Search for the cell housing the specified text and yield its [X, Y] center coordinate. 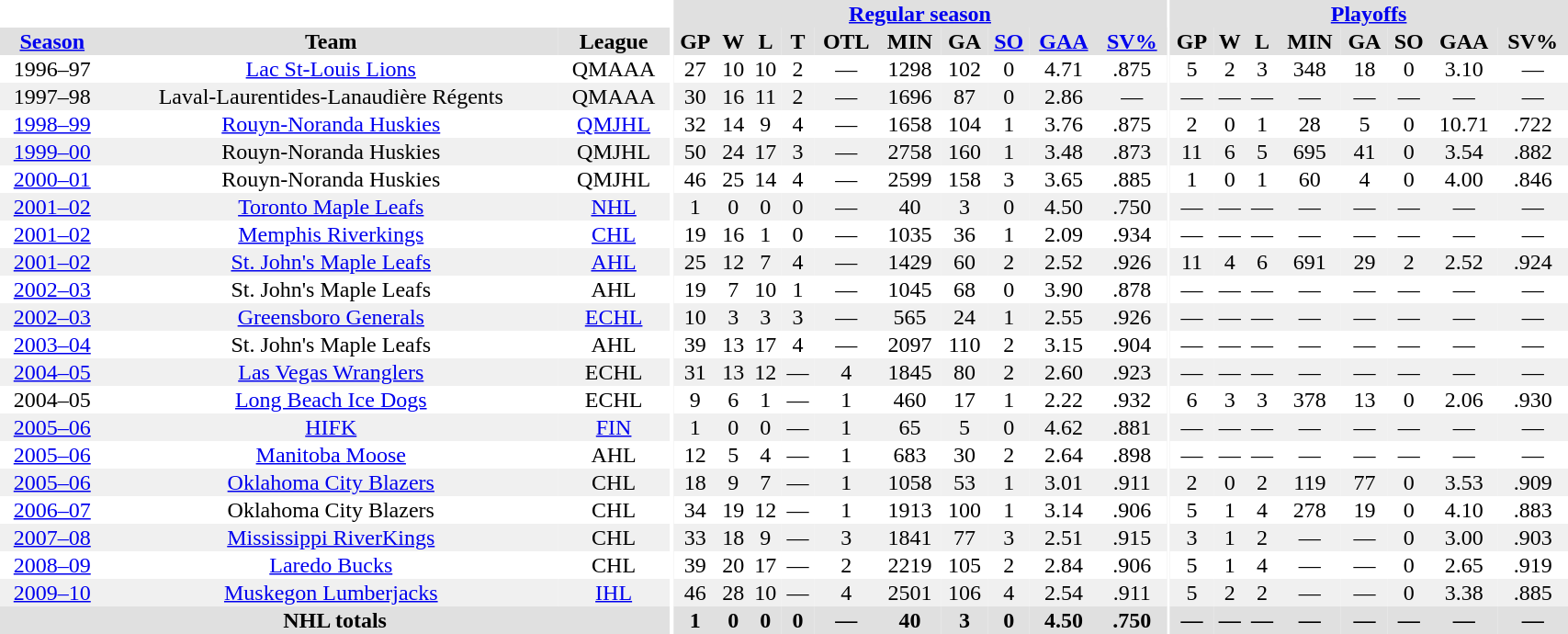
Regular season [920, 14]
.873 [1132, 152]
2599 [909, 179]
65 [909, 427]
1998–99 [52, 124]
1997–98 [52, 96]
.903 [1532, 538]
OTL [846, 41]
32 [694, 124]
Mississippi RiverKings [331, 538]
2.55 [1064, 317]
Manitoba Moose [331, 455]
3.10 [1464, 69]
4.00 [1464, 179]
.878 [1132, 289]
104 [964, 124]
119 [1310, 482]
100 [964, 510]
1429 [909, 262]
FIN [614, 427]
IHL [614, 593]
Team [331, 41]
1058 [909, 482]
3.00 [1464, 538]
2000–01 [52, 179]
102 [964, 69]
10.71 [1464, 124]
T [797, 41]
Lac St-Louis Lions [331, 69]
.904 [1132, 345]
Las Vegas Wranglers [331, 372]
League [614, 41]
Laredo Bucks [331, 565]
Muskegon Lumberjacks [331, 593]
158 [964, 179]
565 [909, 317]
2.06 [1464, 400]
2219 [909, 565]
3.15 [1064, 345]
105 [964, 565]
3.48 [1064, 152]
.932 [1132, 400]
2007–08 [52, 538]
3.38 [1464, 593]
Laval-Laurentides-Lanaudière Régents [331, 96]
.915 [1132, 538]
Toronto Maple Leafs [331, 207]
34 [694, 510]
.882 [1532, 152]
80 [964, 372]
4.62 [1064, 427]
1913 [909, 510]
Long Beach Ice Dogs [331, 400]
.846 [1532, 179]
1045 [909, 289]
2.64 [1064, 455]
50 [694, 152]
3.53 [1464, 482]
27 [694, 69]
.924 [1532, 262]
278 [1310, 510]
20 [733, 565]
110 [964, 345]
4.10 [1464, 510]
.919 [1532, 565]
.909 [1532, 482]
1658 [909, 124]
NHL [614, 207]
NHL totals [334, 620]
348 [1310, 69]
3.14 [1064, 510]
2501 [909, 593]
.930 [1532, 400]
41 [1365, 152]
3.54 [1464, 152]
1999–00 [52, 152]
2009–10 [52, 593]
29 [1365, 262]
53 [964, 482]
2006–07 [52, 510]
2.86 [1064, 96]
2.65 [1464, 565]
.722 [1532, 124]
683 [909, 455]
2003–04 [52, 345]
378 [1310, 400]
1996–97 [52, 69]
3.65 [1064, 179]
2.09 [1064, 234]
2758 [909, 152]
4.71 [1064, 69]
2.54 [1064, 593]
1696 [909, 96]
.898 [1132, 455]
3.76 [1064, 124]
460 [909, 400]
33 [694, 538]
2.84 [1064, 565]
Season [52, 41]
2097 [909, 345]
1035 [909, 234]
2.22 [1064, 400]
160 [964, 152]
87 [964, 96]
695 [1310, 152]
.883 [1532, 510]
691 [1310, 262]
2.60 [1064, 372]
.934 [1132, 234]
.923 [1132, 372]
68 [964, 289]
1841 [909, 538]
Playoffs [1369, 14]
3.90 [1064, 289]
31 [694, 372]
Greensboro Generals [331, 317]
HIFK [331, 427]
Memphis Riverkings [331, 234]
.881 [1132, 427]
1298 [909, 69]
2008–09 [52, 565]
1845 [909, 372]
36 [964, 234]
106 [964, 593]
2.51 [1064, 538]
3.01 [1064, 482]
